Find where the given text appears and provide that cell's center as (x, y) coordinate. 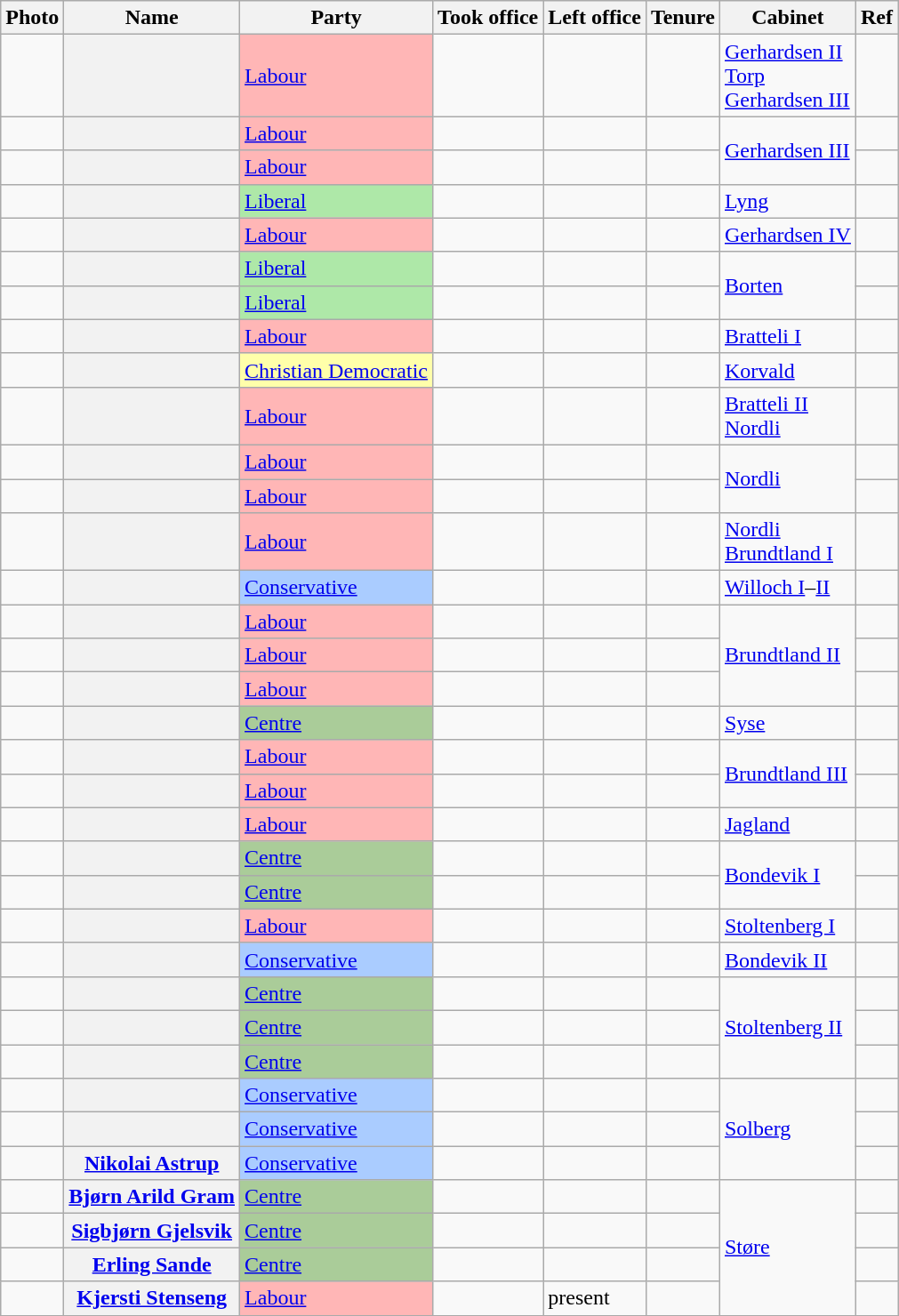
Gerhardsen III (788, 150)
Name (152, 18)
Sigbjørn Gjelsvik (152, 1231)
Lyng (788, 201)
Nikolai Astrup (152, 1163)
Borten (788, 285)
NordliBrundtland I (788, 542)
Tenure (683, 18)
Bjørn Arild Gram (152, 1197)
Left office (595, 18)
Bondevik II (788, 959)
Erling Sande (152, 1264)
Jagland (788, 824)
Syse (788, 723)
Stoltenberg II (788, 1027)
Gerhardsen IV (788, 235)
Brundtland II (788, 655)
present (595, 1298)
Christian Democratic (336, 370)
Willoch I–II (788, 588)
Brundtland III (788, 774)
Party (336, 18)
Gerhardsen IITorpGerhardsen III (788, 76)
Nordli (788, 478)
Bratteli I (788, 336)
Solberg (788, 1129)
Stoltenberg I (788, 926)
Ref (877, 18)
Bratteli IINordli (788, 416)
Korvald (788, 370)
Cabinet (788, 18)
Kjersti Stenseng (152, 1298)
Photo (32, 18)
Took office (488, 18)
Støre (788, 1248)
Bondevik I (788, 875)
